Determine the [X, Y] coordinate at the center of the cell enclosing the given text.  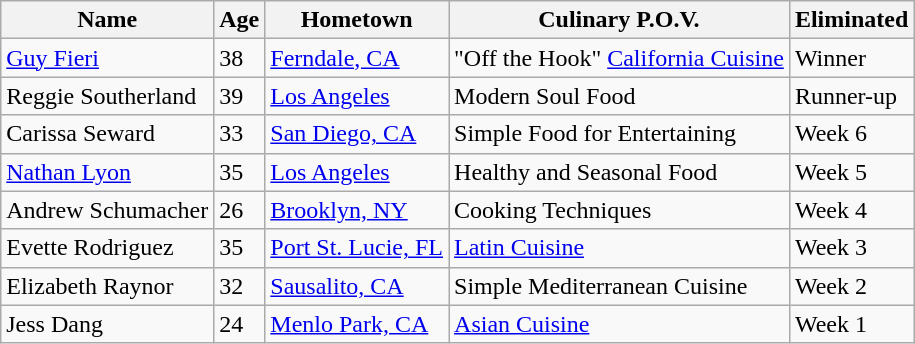
Guy Fieri [108, 58]
Culinary P.O.V. [620, 20]
39 [240, 96]
Modern Soul Food [620, 96]
Ferndale, CA [357, 58]
Simple Food for Entertaining [620, 134]
32 [240, 286]
Port St. Lucie, FL [357, 248]
24 [240, 324]
Week 6 [851, 134]
Simple Mediterranean Cuisine [620, 286]
Nathan Lyon [108, 172]
Sausalito, CA [357, 286]
Carissa Seward [108, 134]
Elizabeth Raynor [108, 286]
Hometown [357, 20]
Jess Dang [108, 324]
33 [240, 134]
Healthy and Seasonal Food [620, 172]
Week 3 [851, 248]
Brooklyn, NY [357, 210]
"Off the Hook" California Cuisine [620, 58]
Eliminated [851, 20]
Week 4 [851, 210]
26 [240, 210]
Latin Cuisine [620, 248]
Runner-up [851, 96]
38 [240, 58]
San Diego, CA [357, 134]
Menlo Park, CA [357, 324]
Week 5 [851, 172]
Age [240, 20]
Winner [851, 58]
Asian Cuisine [620, 324]
Name [108, 20]
Week 2 [851, 286]
Reggie Southerland [108, 96]
Week 1 [851, 324]
Cooking Techniques [620, 210]
Evette Rodriguez [108, 248]
Andrew Schumacher [108, 210]
